Detect which cell encompasses the target text, then output its [X, Y] center coordinate. 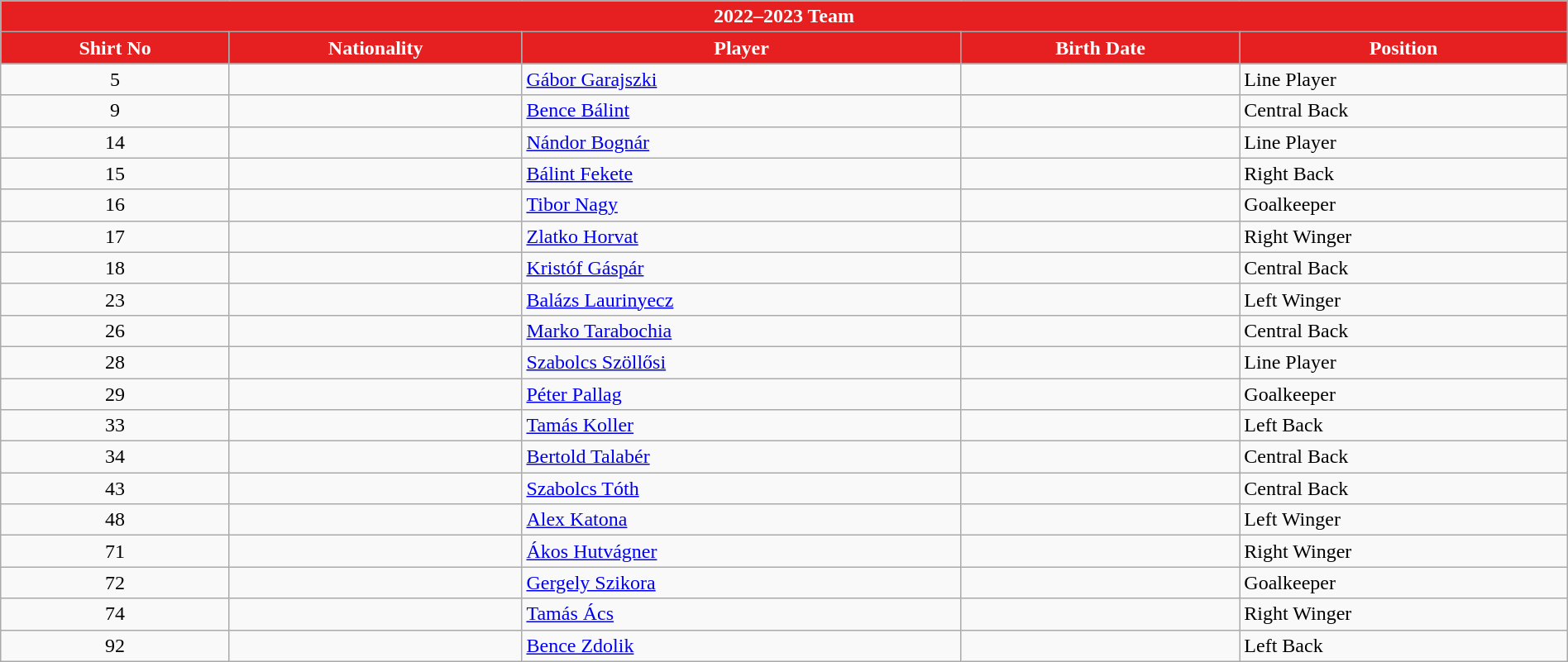
72 [116, 583]
Birth Date [1100, 48]
Bálint Fekete [741, 174]
18 [116, 268]
43 [116, 488]
Bertold Talabér [741, 457]
71 [116, 551]
Position [1403, 48]
Right Back [1403, 174]
Marko Tarabochia [741, 331]
Shirt No [116, 48]
26 [116, 331]
Gergely Szikora [741, 583]
5 [116, 79]
48 [116, 520]
28 [116, 362]
Tibor Nagy [741, 205]
17 [116, 236]
2022–2023 Team [784, 17]
Tamás Ács [741, 614]
92 [116, 645]
Balázs Laurinyecz [741, 299]
Szabolcs Tóth [741, 488]
Alex Katona [741, 520]
Kristóf Gáspár [741, 268]
Nándor Bognár [741, 142]
15 [116, 174]
Ákos Hutvágner [741, 551]
Péter Pallag [741, 394]
Zlatko Horvat [741, 236]
Gábor Garajszki [741, 79]
Tamás Koller [741, 426]
Bence Zdolik [741, 645]
14 [116, 142]
Bence Bálint [741, 111]
Player [741, 48]
Szabolcs Szöllősi [741, 362]
23 [116, 299]
33 [116, 426]
34 [116, 457]
74 [116, 614]
29 [116, 394]
9 [116, 111]
Nationality [375, 48]
16 [116, 205]
